Output the [X, Y] coordinate of the center of the cell containing the given text.  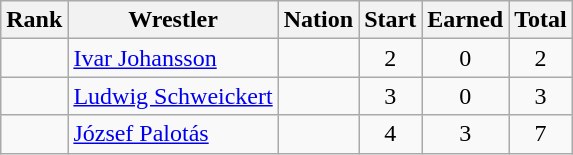
Total [541, 20]
Earned [466, 20]
Ludwig Schweickert [173, 96]
József Palotás [173, 134]
7 [541, 134]
4 [390, 134]
Start [390, 20]
Rank [34, 20]
Nation [318, 20]
Ivar Johansson [173, 58]
Wrestler [173, 20]
